Return [X, Y] of the center of cell containing provided text 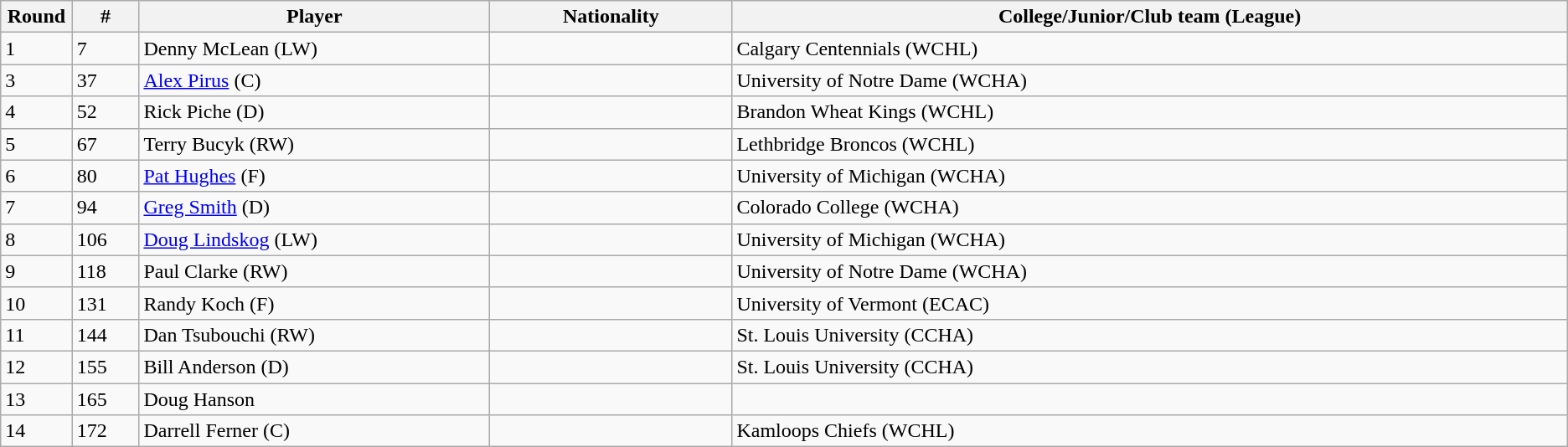
Kamloops Chiefs (WCHL) [1149, 431]
6 [37, 176]
67 [106, 144]
Pat Hughes (F) [315, 176]
4 [37, 112]
80 [106, 176]
Rick Piche (D) [315, 112]
106 [106, 239]
Calgary Centennials (WCHL) [1149, 49]
Terry Bucyk (RW) [315, 144]
94 [106, 208]
Doug Lindskog (LW) [315, 239]
Round [37, 17]
Brandon Wheat Kings (WCHL) [1149, 112]
9 [37, 271]
3 [37, 80]
University of Vermont (ECAC) [1149, 303]
Lethbridge Broncos (WCHL) [1149, 144]
# [106, 17]
Randy Koch (F) [315, 303]
5 [37, 144]
Denny McLean (LW) [315, 49]
Doug Hanson [315, 399]
155 [106, 367]
10 [37, 303]
118 [106, 271]
Alex Pirus (C) [315, 80]
8 [37, 239]
Colorado College (WCHA) [1149, 208]
165 [106, 399]
1 [37, 49]
11 [37, 335]
144 [106, 335]
Darrell Ferner (C) [315, 431]
13 [37, 399]
Greg Smith (D) [315, 208]
172 [106, 431]
14 [37, 431]
12 [37, 367]
Nationality [611, 17]
52 [106, 112]
37 [106, 80]
Paul Clarke (RW) [315, 271]
Player [315, 17]
College/Junior/Club team (League) [1149, 17]
Dan Tsubouchi (RW) [315, 335]
131 [106, 303]
Bill Anderson (D) [315, 367]
